For the text-containing cell, return its midpoint in [X, Y] coordinate format. 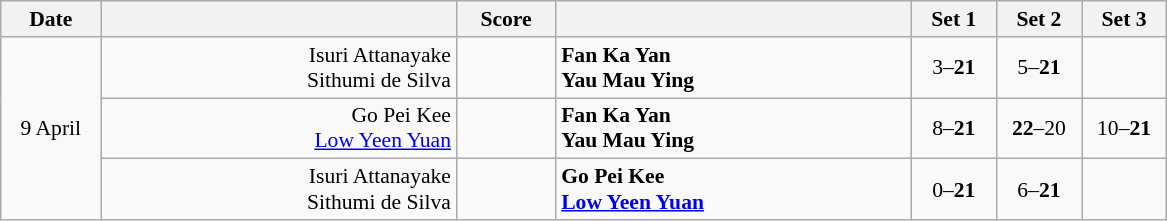
Score [506, 19]
6–21 [1038, 190]
8–21 [954, 128]
10–21 [1124, 128]
Date [51, 19]
3–21 [954, 68]
Set 1 [954, 19]
Set 2 [1038, 19]
22–20 [1038, 128]
0–21 [954, 190]
Set 3 [1124, 19]
5–21 [1038, 68]
9 April [51, 128]
